Return [X, Y] of the center of cell containing provided text 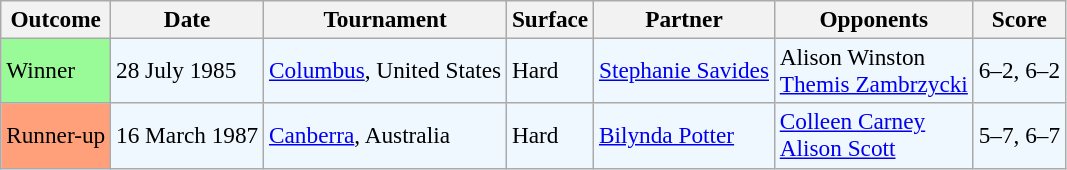
Stephanie Savides [684, 70]
Winner [56, 70]
5–7, 6–7 [1019, 136]
Tournament [386, 19]
Surface [550, 19]
Columbus, United States [386, 70]
Outcome [56, 19]
Date [188, 19]
16 March 1987 [188, 136]
Partner [684, 19]
Runner-up [56, 136]
28 July 1985 [188, 70]
Canberra, Australia [386, 136]
Bilynda Potter [684, 136]
Colleen Carney Alison Scott [874, 136]
6–2, 6–2 [1019, 70]
Opponents [874, 19]
Alison Winston Themis Zambrzycki [874, 70]
Score [1019, 19]
